From the cell containing the given text, extract its center point as [x, y] coordinate. 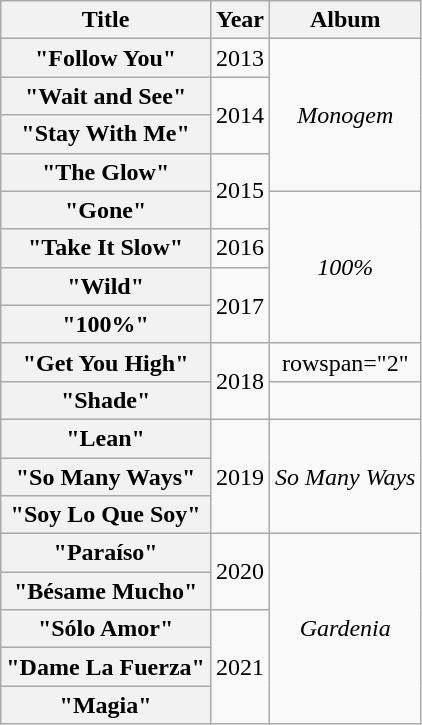
"So Many Ways" [106, 477]
"Dame La Fuerza" [106, 667]
2019 [240, 476]
2014 [240, 115]
"Stay With Me" [106, 134]
2021 [240, 667]
"Bésame Mucho" [106, 591]
"Sólo Amor" [106, 629]
"Soy Lo Que Soy" [106, 515]
2015 [240, 191]
2017 [240, 305]
"Gone" [106, 210]
"Get You High" [106, 362]
rowspan="2" [345, 362]
Year [240, 20]
2018 [240, 381]
"Shade" [106, 400]
"Lean" [106, 438]
Title [106, 20]
"Paraíso" [106, 553]
Gardenia [345, 629]
"Magia" [106, 705]
So Many Ways [345, 476]
"The Glow" [106, 172]
"Wait and See" [106, 96]
"100%" [106, 324]
Monogem [345, 115]
2013 [240, 58]
"Wild" [106, 286]
2016 [240, 248]
"Follow You" [106, 58]
Album [345, 20]
"Take It Slow" [106, 248]
100% [345, 267]
2020 [240, 572]
